Capture the cell that displays the provided text and extract its (X, Y) central coordinate. 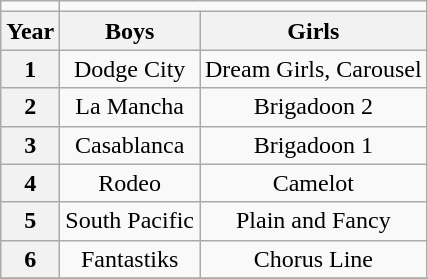
La Mancha (130, 107)
Casablanca (130, 145)
1 (30, 69)
6 (30, 259)
Brigadoon 2 (314, 107)
Chorus Line (314, 259)
Fantastiks (130, 259)
Rodeo (130, 183)
Brigadoon 1 (314, 145)
Dodge City (130, 69)
3 (30, 145)
Camelot (314, 183)
Girls (314, 31)
2 (30, 107)
Boys (130, 31)
South Pacific (130, 221)
Dream Girls, Carousel (314, 69)
5 (30, 221)
Year (30, 31)
Plain and Fancy (314, 221)
4 (30, 183)
